Return [x, y] of the center of cell containing provided text 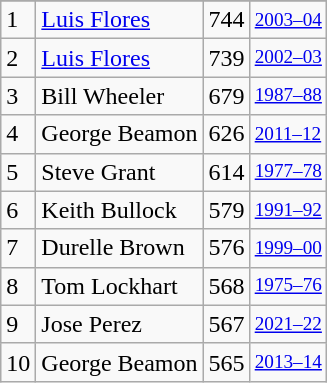
567 [226, 324]
8 [18, 286]
2021–22 [288, 324]
6 [18, 210]
Tom Lockhart [120, 286]
744 [226, 20]
2002–03 [288, 58]
Jose Perez [120, 324]
2013–14 [288, 362]
5 [18, 172]
2003–04 [288, 20]
565 [226, 362]
739 [226, 58]
9 [18, 324]
Durelle Brown [120, 248]
679 [226, 96]
1991–92 [288, 210]
10 [18, 362]
579 [226, 210]
1987–88 [288, 96]
626 [226, 134]
1999–00 [288, 248]
7 [18, 248]
4 [18, 134]
Keith Bullock [120, 210]
2 [18, 58]
568 [226, 286]
Bill Wheeler [120, 96]
1 [18, 20]
1975–76 [288, 286]
1977–78 [288, 172]
2011–12 [288, 134]
576 [226, 248]
614 [226, 172]
Steve Grant [120, 172]
3 [18, 96]
